Locate the cell with the specified text and output its [X, Y] center coordinate. 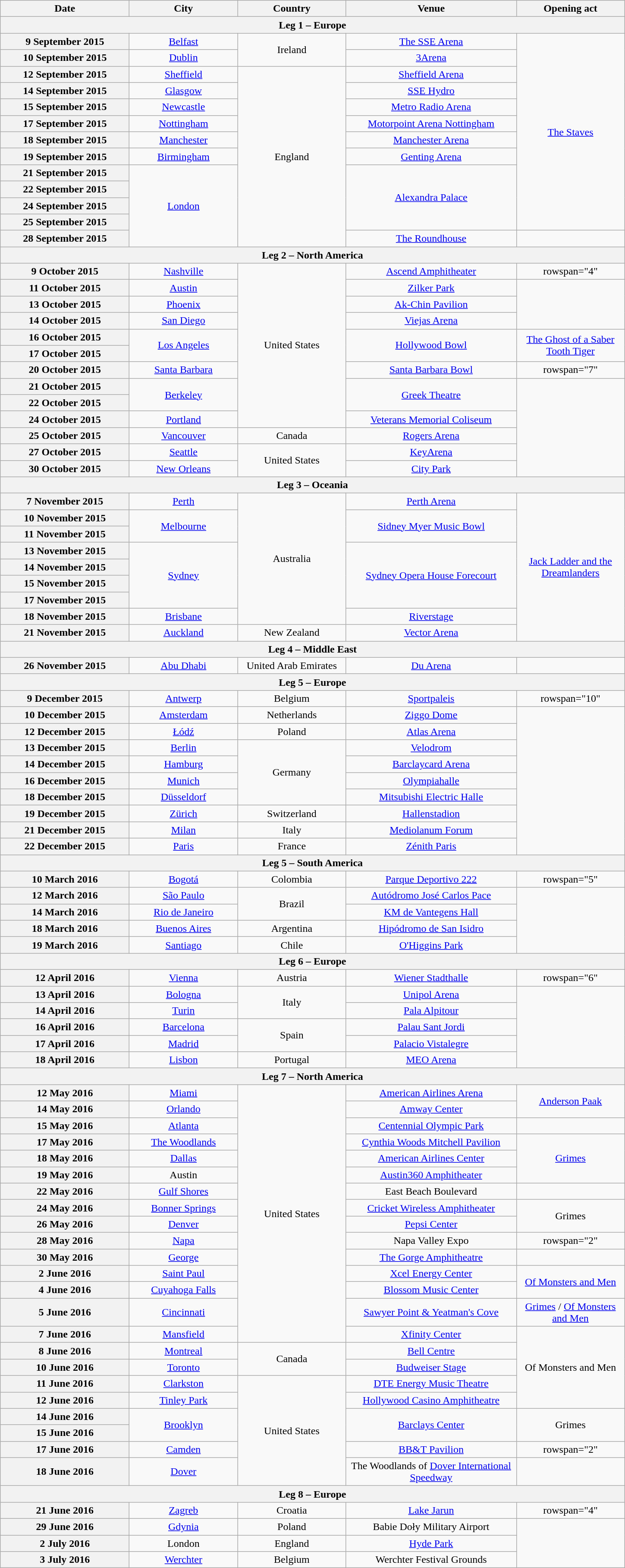
Cuyahoga Falls [184, 1290]
Centennial Olympic Park [431, 1126]
Saint Paul [184, 1274]
São Paulo [184, 896]
Switzerland [292, 814]
Brazil [292, 904]
26 May 2016 [65, 1224]
Chile [292, 945]
Berkeley [184, 394]
The Woodlands of Dover International Speedway [431, 1472]
Nashville [184, 271]
MEO Arena [431, 1060]
Barclaycard Arena [431, 764]
17 June 2016 [65, 1449]
Bell Centre [431, 1351]
14 October 2015 [65, 321]
Riverstage [431, 616]
Dover [184, 1472]
Orlando [184, 1109]
25 October 2015 [65, 435]
East Beach Boulevard [431, 1191]
Sawyer Point & Yeatman's Cove [431, 1312]
Auckland [184, 633]
Olympiahalle [431, 781]
9 October 2015 [65, 271]
Lisbon [184, 1060]
Austin360 Amphitheater [431, 1175]
18 March 2016 [65, 928]
Austria [292, 978]
17 September 2015 [65, 123]
Portugal [292, 1060]
Amsterdam [184, 715]
Bologna [184, 994]
21 October 2015 [65, 386]
Łódź [184, 732]
15 May 2016 [65, 1126]
24 October 2015 [65, 419]
14 June 2016 [65, 1417]
18 November 2015 [65, 616]
Nottingham [184, 123]
O'Higgins Park [431, 945]
Leg 4 – Middle East [312, 649]
The Gorge Amphitheatre [431, 1257]
10 December 2015 [65, 715]
9 September 2015 [65, 41]
Australia [292, 559]
France [292, 846]
Argentina [292, 928]
Budweiser Stage [431, 1367]
Milan [184, 830]
Vector Arena [431, 633]
Zürich [184, 814]
20 October 2015 [65, 370]
Greek Theatre [431, 394]
5 June 2016 [65, 1312]
Antwerp [184, 698]
Barclays Center [431, 1425]
13 December 2015 [65, 748]
9 December 2015 [65, 698]
Brooklyn [184, 1425]
Ascend Amphitheater [431, 271]
Napa [184, 1240]
26 November 2015 [65, 666]
27 October 2015 [65, 452]
14 April 2016 [65, 1011]
Cincinnati [184, 1312]
11 October 2015 [65, 288]
rowspan="10" [570, 698]
18 September 2015 [65, 140]
Portland [184, 419]
Country [292, 9]
Vancouver [184, 435]
Ziggo Dome [431, 715]
Hamburg [184, 764]
12 June 2016 [65, 1400]
Leg 3 – Oceania [312, 485]
Phoenix [184, 304]
Leg 7 – North America [312, 1076]
10 March 2016 [65, 879]
2 July 2016 [65, 1543]
15 June 2016 [65, 1433]
12 December 2015 [65, 732]
Newcastle [184, 107]
7 November 2015 [65, 502]
Motorpoint Arena Nottingham [431, 123]
Toronto [184, 1367]
Hollywood Bowl [431, 345]
29 June 2016 [65, 1527]
Genting Arena [431, 156]
12 May 2016 [65, 1093]
18 April 2016 [65, 1060]
Rogers Arena [431, 435]
New Orleans [184, 468]
Sydney Opera House Forecourt [431, 575]
Werchter Festival Grounds [431, 1560]
Werchter [184, 1560]
Grimes / Of Monsters and Men [570, 1312]
Seattle [184, 452]
The Ghost of a Saber Tooth Tiger [570, 345]
City [184, 9]
Paris [184, 846]
Hallenstadion [431, 814]
DTE Energy Music Theatre [431, 1384]
Blossom Music Center [431, 1290]
17 May 2016 [65, 1142]
12 March 2016 [65, 896]
Melbourne [184, 526]
18 May 2016 [65, 1158]
Date [65, 9]
Opening act [570, 9]
14 December 2015 [65, 764]
Unipol Arena [431, 994]
Alexandra Palace [431, 197]
13 November 2015 [65, 551]
American Airlines Center [431, 1158]
11 June 2016 [65, 1384]
Santa Barbara Bowl [431, 370]
Napa Valley Expo [431, 1240]
Turin [184, 1011]
Santiago [184, 945]
Perth [184, 502]
Leg 8 – Europe [312, 1494]
10 June 2016 [65, 1367]
Dublin [184, 58]
13 April 2016 [65, 994]
KM de Vantegens Hall [431, 912]
rowspan="7" [570, 370]
Velodrom [431, 748]
Atlanta [184, 1126]
17 April 2016 [65, 1044]
Brisbane [184, 616]
City Park [431, 468]
22 October 2015 [65, 403]
Zilker Park [431, 288]
Mediolanum Forum [431, 830]
Sydney [184, 575]
Los Angeles [184, 345]
24 May 2016 [65, 1208]
25 September 2015 [65, 222]
Dallas [184, 1158]
Palau Sant Jordi [431, 1027]
22 December 2015 [65, 846]
rowspan="6" [570, 978]
Zénith Paris [431, 846]
Spain [292, 1035]
Germany [292, 773]
The Staves [570, 132]
SSE Hydro [431, 91]
Madrid [184, 1044]
Autódromo José Carlos Pace [431, 896]
George [184, 1257]
Cricket Wireless Amphitheater [431, 1208]
13 October 2015 [65, 304]
BB&T Pavilion [431, 1449]
19 March 2016 [65, 945]
17 November 2015 [65, 600]
Gulf Shores [184, 1191]
New Zealand [292, 633]
Hollywood Casino Amphitheatre [431, 1400]
19 September 2015 [65, 156]
28 September 2015 [65, 239]
Palacio Vistalegre [431, 1044]
Perth Arena [431, 502]
21 November 2015 [65, 633]
Du Arena [431, 666]
Metro Radio Arena [431, 107]
11 November 2015 [65, 534]
Amway Center [431, 1109]
19 December 2015 [65, 814]
18 June 2016 [65, 1472]
30 May 2016 [65, 1257]
14 May 2016 [65, 1109]
Buenos Aires [184, 928]
Croatia [292, 1510]
Camden [184, 1449]
Abu Dhabi [184, 666]
Veterans Memorial Coliseum [431, 419]
Birmingham [184, 156]
Pepsi Center [431, 1224]
Mansfield [184, 1335]
Belfast [184, 41]
Hipódromo de San Isidro [431, 928]
14 September 2015 [65, 91]
21 September 2015 [65, 173]
15 September 2015 [65, 107]
Gdynia [184, 1527]
24 September 2015 [65, 206]
30 October 2015 [65, 468]
10 November 2015 [65, 518]
rowspan="5" [570, 879]
19 May 2016 [65, 1175]
Santa Barbara [184, 370]
12 September 2015 [65, 74]
Xcel Energy Center [431, 1274]
Hyde Park [431, 1543]
Netherlands [292, 715]
Vienna [184, 978]
Colombia [292, 879]
Bogotá [184, 879]
3Arena [431, 58]
Barcelona [184, 1027]
8 June 2016 [65, 1351]
Berlin [184, 748]
Wiener Stadthalle [431, 978]
San Diego [184, 321]
10 September 2015 [65, 58]
Leg 2 – North America [312, 255]
The Roundhouse [431, 239]
Parque Deportivo 222 [431, 879]
American Airlines Arena [431, 1093]
Xfinity Center [431, 1335]
Anderson Paak [570, 1101]
KeyArena [431, 452]
21 December 2015 [65, 830]
21 June 2016 [65, 1510]
28 May 2016 [65, 1240]
Denver [184, 1224]
United Arab Emirates [292, 666]
Venue [431, 9]
16 October 2015 [65, 337]
Bonner Springs [184, 1208]
Pala Alpitour [431, 1011]
Munich [184, 781]
Düsseldorf [184, 797]
The SSE Arena [431, 41]
Zagreb [184, 1510]
7 June 2016 [65, 1335]
14 March 2016 [65, 912]
Sportpaleis [431, 698]
Mitsubishi Electric Halle [431, 797]
Lake Jarun [431, 1510]
Jack Ladder and the Dreamlanders [570, 567]
Glasgow [184, 91]
Montreal [184, 1351]
Babie Doły Military Airport [431, 1527]
2 June 2016 [65, 1274]
Rio de Janeiro [184, 912]
Tinley Park [184, 1400]
Manchester Arena [431, 140]
22 September 2015 [65, 189]
Clarkston [184, 1384]
Leg 5 – South America [312, 863]
22 May 2016 [65, 1191]
Sheffield [184, 74]
Atlas Arena [431, 732]
15 November 2015 [65, 584]
14 November 2015 [65, 567]
The Woodlands [184, 1142]
18 December 2015 [65, 797]
Leg 6 – Europe [312, 961]
Ireland [292, 50]
16 April 2016 [65, 1027]
Leg 5 – Europe [312, 682]
Sheffield Arena [431, 74]
Cynthia Woods Mitchell Pavilion [431, 1142]
Miami [184, 1093]
12 April 2016 [65, 978]
Sidney Myer Music Bowl [431, 526]
Ak-Chin Pavilion [431, 304]
4 June 2016 [65, 1290]
16 December 2015 [65, 781]
Viejas Arena [431, 321]
3 July 2016 [65, 1560]
Leg 1 – Europe [312, 25]
17 October 2015 [65, 353]
Manchester [184, 140]
